Return (x, y) of the center of cell containing provided text 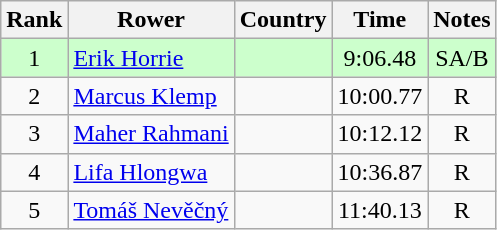
11:40.13 (380, 210)
Lifa Hlongwa (151, 172)
2 (34, 96)
Maher Rahmani (151, 134)
Tomáš Nevěčný (151, 210)
Erik Horrie (151, 58)
3 (34, 134)
10:12.12 (380, 134)
Rower (151, 20)
Country (283, 20)
Notes (462, 20)
10:00.77 (380, 96)
5 (34, 210)
Marcus Klemp (151, 96)
Time (380, 20)
10:36.87 (380, 172)
SA/B (462, 58)
1 (34, 58)
Rank (34, 20)
9:06.48 (380, 58)
4 (34, 172)
